From the cell containing the given text, extract its center point as [X, Y] coordinate. 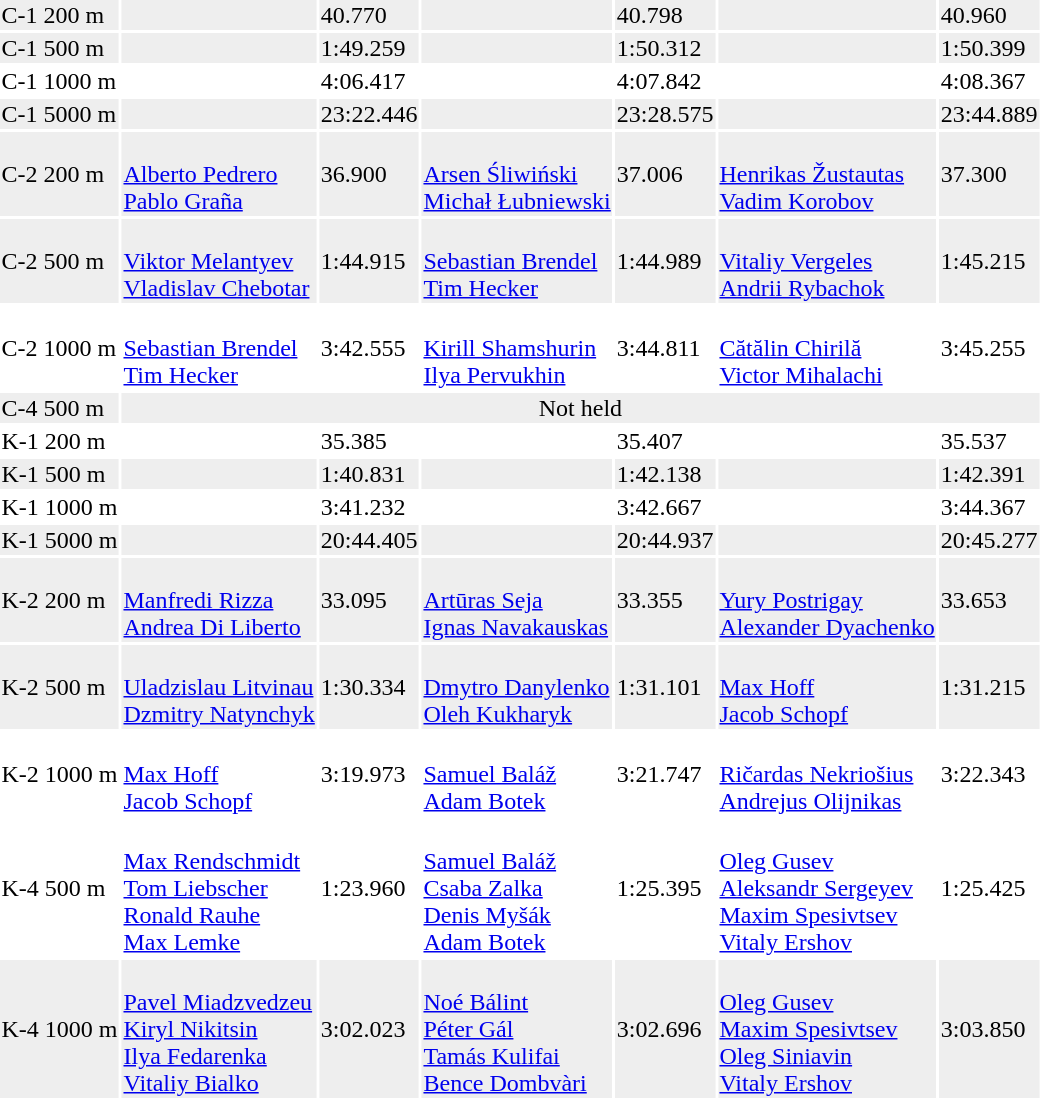
4:06.417 [369, 81]
37.006 [665, 174]
K-1 1000 m [60, 507]
Vitaliy VergelesAndrii Rybachok [827, 261]
K-2 200 m [60, 600]
1:42.391 [989, 474]
1:30.334 [369, 687]
C-1 1000 m [60, 81]
3:44.367 [989, 507]
3:21.747 [665, 774]
3:02.696 [665, 1029]
1:25.395 [665, 888]
1:45.215 [989, 261]
1:31.215 [989, 687]
C-2 1000 m [60, 348]
Dmytro DanylenkoOleh Kukharyk [517, 687]
3:45.255 [989, 348]
1:42.138 [665, 474]
1:25.425 [989, 888]
3:41.232 [369, 507]
36.900 [369, 174]
23:44.889 [989, 114]
Kirill ShamshurinIlya Pervukhin [517, 348]
Oleg GusevMaxim SpesivtsevOleg SiniavinVitaly Ershov [827, 1029]
Artūras SejaIgnas Navakauskas [517, 600]
1:40.831 [369, 474]
Manfredi RizzaAndrea Di Liberto [219, 600]
35.537 [989, 441]
20:45.277 [989, 540]
3:02.023 [369, 1029]
3:22.343 [989, 774]
1:31.101 [665, 687]
Ričardas NekriošiusAndrejus Olijnikas [827, 774]
C-1 200 m [60, 15]
Oleg GusevAleksandr SergeyevMaxim SpesivtsevVitaly Ershov [827, 888]
33.095 [369, 600]
3:42.555 [369, 348]
C-1 5000 m [60, 114]
33.653 [989, 600]
23:22.446 [369, 114]
3:19.973 [369, 774]
1:44.989 [665, 261]
3:03.850 [989, 1029]
Samuel BalážAdam Botek [517, 774]
1:50.399 [989, 48]
Henrikas ŽustautasVadim Korobov [827, 174]
3:44.811 [665, 348]
35.407 [665, 441]
23:28.575 [665, 114]
33.355 [665, 600]
C-1 500 m [60, 48]
Viktor MelantyevVladislav Chebotar [219, 261]
K-4 500 m [60, 888]
K-1 500 m [60, 474]
Samuel BalážCsaba ZalkaDenis MyšákAdam Botek [517, 888]
40.960 [989, 15]
4:08.367 [989, 81]
1:49.259 [369, 48]
Yury PostrigayAlexander Dyachenko [827, 600]
K-1 5000 m [60, 540]
3:42.667 [665, 507]
4:07.842 [665, 81]
C-4 500 m [60, 408]
C-2 200 m [60, 174]
Arsen ŚliwińskiMichał Łubniewski [517, 174]
40.798 [665, 15]
C-2 500 m [60, 261]
1:50.312 [665, 48]
Cătălin ChirilăVictor Mihalachi [827, 348]
K-1 200 m [60, 441]
1:44.915 [369, 261]
35.385 [369, 441]
K-2 1000 m [60, 774]
40.770 [369, 15]
Pavel MiadzvedzeuKiryl NikitsinIlya FedarenkaVitaliy Bialko [219, 1029]
1:23.960 [369, 888]
20:44.405 [369, 540]
20:44.937 [665, 540]
Alberto PedreroPablo Graña [219, 174]
Uladzislau LitvinauDzmitry Natynchyk [219, 687]
Max RendschmidtTom LiebscherRonald RauheMax Lemke [219, 888]
K-2 500 m [60, 687]
Noé BálintPéter GálTamás KulifaiBence Dombvàri [517, 1029]
K-4 1000 m [60, 1029]
Not held [580, 408]
37.300 [989, 174]
